Return [x, y] of the center of cell containing provided text 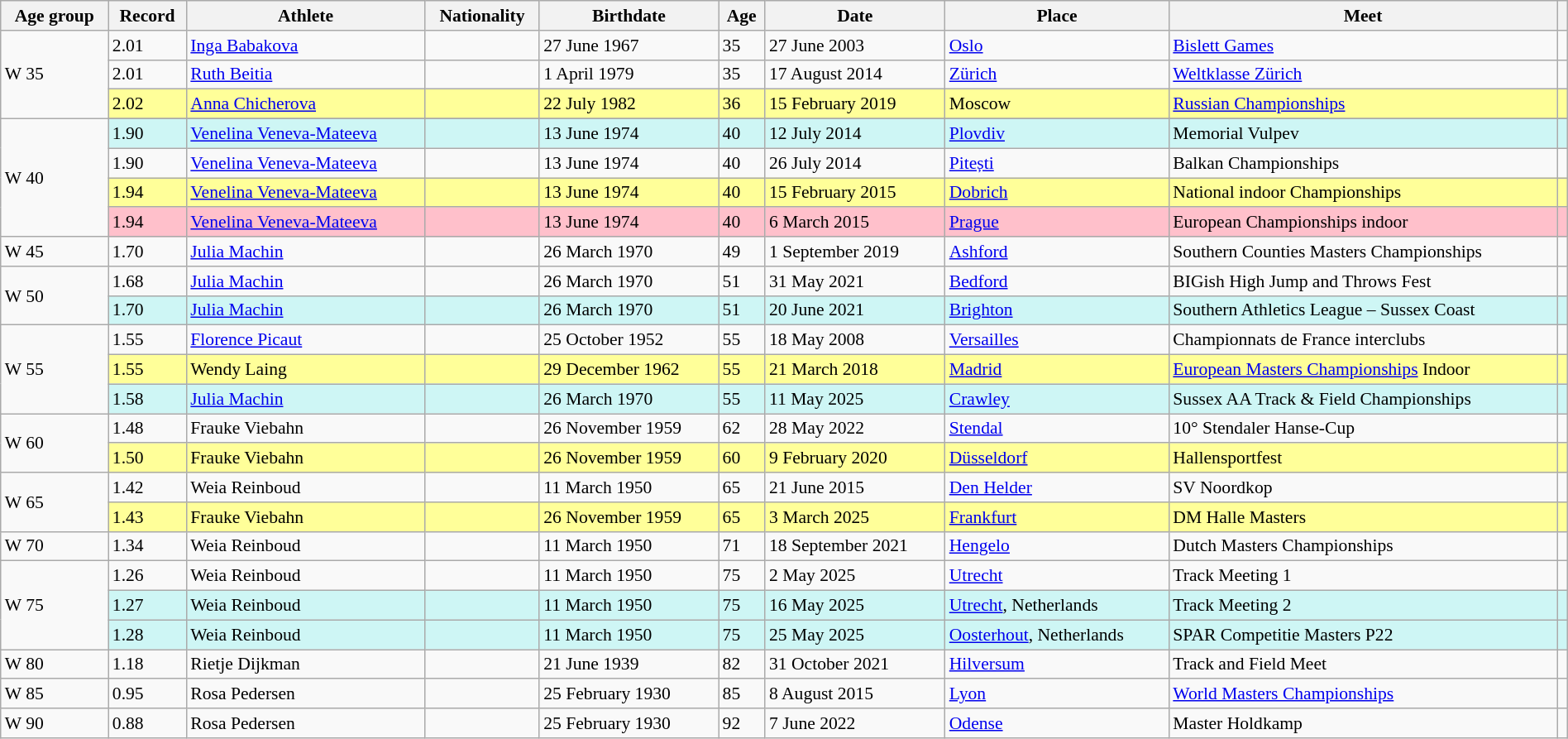
0.95 [147, 694]
W 75 [55, 606]
22 July 1982 [629, 104]
1 September 2019 [855, 252]
Anna Chicherova [305, 104]
BIGish High Jump and Throws Fest [1363, 281]
28 May 2022 [855, 429]
Moscow [1057, 104]
Track Meeting 1 [1363, 576]
29 December 1962 [629, 370]
1.58 [147, 399]
SPAR Competitie Masters P22 [1363, 635]
Wendy Laing [305, 370]
Date [855, 16]
Russian Championships [1363, 104]
Hallensportfest [1363, 458]
W 70 [55, 546]
6 March 2015 [855, 223]
1.28 [147, 635]
21 June 2015 [855, 487]
31 May 2021 [855, 281]
Age [742, 16]
11 May 2025 [855, 399]
16 May 2025 [855, 606]
Den Helder [1057, 487]
W 50 [55, 296]
Ruth Beitia [305, 74]
17 August 2014 [855, 74]
Frankfurt [1057, 517]
Utrecht [1057, 576]
World Masters Championships [1363, 694]
1.50 [147, 458]
92 [742, 723]
Hengelo [1057, 546]
W 60 [55, 444]
21 March 2018 [855, 370]
Master Holdkamp [1363, 723]
1.43 [147, 517]
18 May 2008 [855, 340]
Plovdiv [1057, 134]
Utrecht, Netherlands [1057, 606]
1.42 [147, 487]
1.34 [147, 546]
W 45 [55, 252]
Southern Athletics League – Sussex Coast [1363, 310]
Düsseldorf [1057, 458]
W 40 [55, 178]
25 October 1952 [629, 340]
European Championships indoor [1363, 223]
18 September 2021 [855, 546]
Prague [1057, 223]
Place [1057, 16]
Versailles [1057, 340]
W 80 [55, 665]
Memorial Vulpev [1363, 134]
Southern Counties Masters Championships [1363, 252]
25 May 2025 [855, 635]
European Masters Championships Indoor [1363, 370]
1.26 [147, 576]
Florence Picaut [305, 340]
Bislett Games [1363, 46]
Rietje Dijkman [305, 665]
Track and Field Meet [1363, 665]
Madrid [1057, 370]
8 August 2015 [855, 694]
27 June 1967 [629, 46]
31 October 2021 [855, 665]
Ashford [1057, 252]
20 June 2021 [855, 310]
Age group [55, 16]
Odense [1057, 723]
27 June 2003 [855, 46]
Lyon [1057, 694]
Dutch Masters Championships [1363, 546]
Meet [1363, 16]
DM Halle Masters [1363, 517]
Brighton [1057, 310]
2 May 2025 [855, 576]
49 [742, 252]
1.27 [147, 606]
1 April 1979 [629, 74]
1.68 [147, 281]
Record [147, 16]
1.48 [147, 429]
W 65 [55, 501]
12 July 2014 [855, 134]
W 55 [55, 369]
Zürich [1057, 74]
2.02 [147, 104]
1.18 [147, 665]
62 [742, 429]
7 June 2022 [855, 723]
Sussex AA Track & Field Championships [1363, 399]
Birthdate [629, 16]
71 [742, 546]
Bedford [1057, 281]
SV Noordkop [1363, 487]
10° Stendaler Hanse-Cup [1363, 429]
W 85 [55, 694]
Track Meeting 2 [1363, 606]
9 February 2020 [855, 458]
Weltklasse Zürich [1363, 74]
Athlete [305, 16]
26 July 2014 [855, 163]
Hilversum [1057, 665]
Nationality [483, 16]
82 [742, 665]
3 March 2025 [855, 517]
Oslo [1057, 46]
Dobrich [1057, 193]
Championnats de France interclubs [1363, 340]
Balkan Championships [1363, 163]
Stendal [1057, 429]
36 [742, 104]
0.88 [147, 723]
15 February 2015 [855, 193]
85 [742, 694]
15 February 2019 [855, 104]
Oosterhout, Netherlands [1057, 635]
Crawley [1057, 399]
Inga Babakova [305, 46]
60 [742, 458]
National indoor Championships [1363, 193]
21 June 1939 [629, 665]
W 35 [55, 74]
W 90 [55, 723]
Pitești [1057, 163]
